Find where the given text appears and provide that cell's center as [x, y] coordinate. 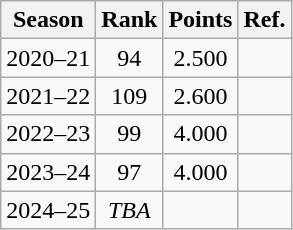
Season [48, 20]
2022–23 [48, 134]
2.500 [200, 58]
2024–25 [48, 210]
TBA [130, 210]
2.600 [200, 96]
2021–22 [48, 96]
2020–21 [48, 58]
109 [130, 96]
94 [130, 58]
Points [200, 20]
Ref. [264, 20]
99 [130, 134]
Rank [130, 20]
2023–24 [48, 172]
97 [130, 172]
